Detect which cell encompasses the target text, then output its [X, Y] center coordinate. 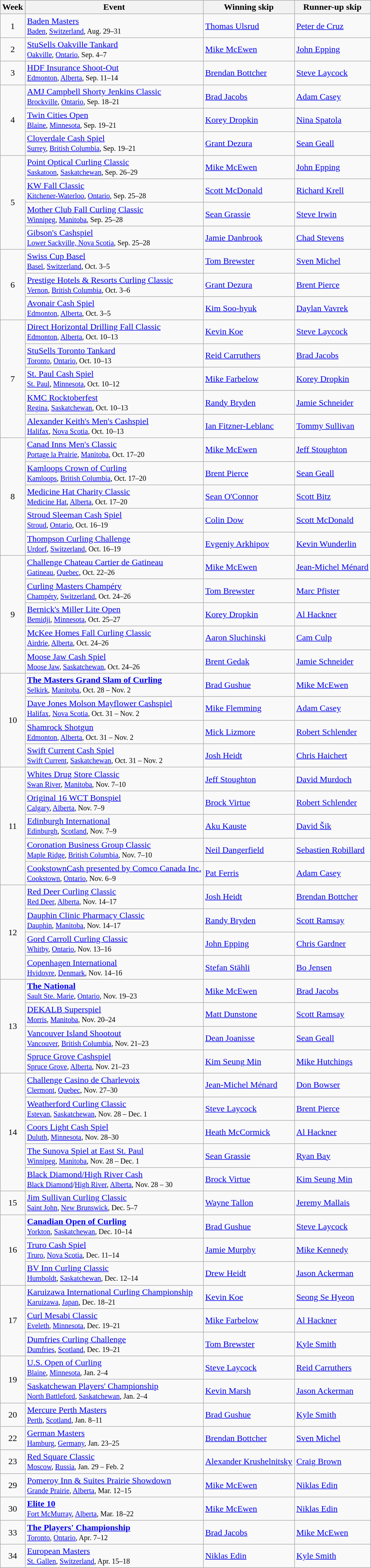
AMJ Campbell Shorty Jenkins Classic Brockville, Ontario, Sep. 18–21 [114, 96]
KW Fall Classic Kitchener-Waterloo, Ontario, Sep. 25–28 [114, 190]
Canadian Open of Curling Yorkton, Saskatchewan, Dec. 10–14 [114, 1226]
Coronation Business Group Classic Maple Ridge, British Columbia, Nov. 7–10 [114, 849]
DEKALB Superspiel Morris, Manitoba, Nov. 20–24 [114, 1014]
Kevin Wunderlin [332, 543]
Week [13, 7]
Medicine Hat Charity Classic Medicine Hat, Alberta, Oct. 17–20 [114, 496]
Scott Bitz [332, 496]
Avonair Cash Spiel Edmonton, Alberta, Oct. 3–5 [114, 308]
Stroud Sleeman Cash Spiel Stroud, Ontario, Oct. 16–19 [114, 520]
34 [13, 1556]
Coors Light Cash Spiel Duluth, Minnesota, Nov. 28–30 [114, 1132]
11 [13, 826]
Black Diamond/High River Cash Black Diamond/High River, Alberta, Nov. 28 – 30 [114, 1179]
Pomeroy Inn & Suites Prairie Showdown Grande Prairie, Alberta, Mar. 12–15 [114, 1486]
14 [13, 1132]
Pat Ferris [249, 873]
2 [13, 49]
Dumfries Curling Challenge Dumfries, Scotland, Dec. 19–21 [114, 1344]
Whites Drug Store Classic Swan River, Manitoba, Nov. 7–10 [114, 779]
Dave Jones Molson Mayflower Cashspiel Halifax, Nova Scotia, Oct. 31 – Nov. 2 [114, 708]
German Masters Hamburg, Germany, Jan. 23–25 [114, 1438]
Curling Masters Champéry Champéry, Switzerland, Oct. 24–26 [114, 590]
St. Paul Cash Spiel St. Paul, Minnesota, Oct. 10–12 [114, 379]
Edinburgh International Edinburgh, Scotland, Nov. 7–9 [114, 826]
Event [114, 7]
KMC Rocktoberfest Regina, Saskatchewan, Oct. 10–13 [114, 402]
9 [13, 614]
20 [13, 1415]
Brent Gedak [249, 661]
Chad Stevens [332, 237]
23 [13, 1462]
17 [13, 1321]
33 [13, 1533]
12 [13, 932]
BV Inn Curling Classic Humboldt, Saskatchewan, Dec. 12–14 [114, 1274]
Baden Masters Baden, Switzerland, Aug. 29–31 [114, 26]
16 [13, 1250]
Alexander Krushelnitsky [249, 1462]
Vancouver Island Shootout Vancouver, British Columbia, Nov. 21–23 [114, 1038]
Sean O'Connor [249, 496]
15 [13, 1203]
Chris Gardner [332, 944]
European Masters St. Gallen, Switzerland, Apr. 15–18 [114, 1556]
Challenge Casino de Charlevoix Clermont, Quebec, Nov. 27–30 [114, 1085]
5 [13, 202]
Mike Hutchings [332, 1061]
Richard Krell [332, 190]
4 [13, 120]
Cam Culp [332, 637]
Challenge Chateau Cartier de Gatineau Gatineau, Quebec, Oct. 22–26 [114, 567]
Sebastien Robillard [332, 849]
3 [13, 73]
David Šik [332, 826]
Jamie Murphy [249, 1250]
U.S. Open of Curling Blaine, Minnesota, Jan. 2–4 [114, 1368]
David Murdoch [332, 779]
Marc Pfister [332, 590]
19 [13, 1379]
Thompson Curling Challenge Urdorf, Switzerland, Oct. 16–19 [114, 543]
Thomas Ulsrud [249, 26]
7 [13, 379]
CookstownCash presented by Comco Canada Inc. Cookstown, Ontario, Nov. 6–9 [114, 873]
Mother Club Fall Curling Classic Winnipeg, Manitoba, Sep. 25–28 [114, 214]
8 [13, 496]
Canad Inns Men's Classic Portage la Prairie, Manitoba, Oct. 17–20 [114, 449]
Prestige Hotels & Resorts Curling Classic Vernon, British Columbia, Oct. 3–6 [114, 284]
Weatherford Curling Classic Estevan, Saskatchewan, Nov. 28 – Dec. 1 [114, 1109]
Copenhagen International Hvidovre, Denmark, Nov. 14–16 [114, 967]
Karuizawa International Curling Championship Karuizawa, Japan, Dec. 18–21 [114, 1297]
Kevin Marsh [249, 1391]
Kim Soo-hyuk [249, 308]
Evgeniy Arkhipov [249, 543]
Don Bowser [332, 1085]
Swiss Cup Basel Basel, Switzerland, Oct. 3–5 [114, 261]
Truro Cash Spiel Truro, Nova Scotia, Dec. 11–14 [114, 1250]
StuSells Oakville Tankard Oakville, Ontario, Sep. 4–7 [114, 49]
Daylan Vavrek [332, 308]
Tommy Sullivan [332, 426]
Chris Haichert [332, 755]
The National Sault Ste. Marie, Ontario, Nov. 19–23 [114, 991]
Spruce Grove Cashspiel Spruce Grove, Alberta, Nov. 21–23 [114, 1061]
Steve Irwin [332, 214]
Swift Current Cash Spiel Swift Current, Saskatchewan, Oct. 31 – Nov. 2 [114, 755]
Mike Flemming [249, 708]
Cloverdale Cash Spiel Surrey, British Columbia, Sep. 19–21 [114, 143]
Wayne Tallon [249, 1203]
Elite 10 Fort McMurray, Alberta, Mar. 18–22 [114, 1509]
Alexander Keith's Men's Cashspiel Halifax, Nova Scotia, Oct. 10–13 [114, 426]
Direct Horizontal Drilling Fall Classic Edmonton, Alberta, Oct. 10–13 [114, 332]
Original 16 WCT Bonspiel Calgary, Alberta, Nov. 7–9 [114, 802]
StuSells Toronto Tankard Toronto, Ontario, Oct. 10–13 [114, 355]
29 [13, 1486]
22 [13, 1438]
13 [13, 1026]
Point Optical Curling Classic Saskatoon, Saskatchewan, Sep. 26–29 [114, 167]
Gord Carroll Curling Classic Whitby, Ontario, Nov. 13–16 [114, 944]
McKee Homes Fall Curling Classic Airdrie, Alberta, Oct. 24–26 [114, 637]
Kamloops Crown of Curling Kamloops, British Columbia, Oct. 17–20 [114, 473]
Bo Jensen [332, 967]
Curl Mesabi Classic Eveleth, Minnesota, Dec. 19–21 [114, 1321]
6 [13, 284]
Drew Heidt [249, 1274]
Colin Dow [249, 520]
Twin Cities Open Blaine, Minnesota, Sep. 19–21 [114, 120]
The Players' Championship Toronto, Ontario, Apr. 7–12 [114, 1533]
Shamrock Shotgun Edmonton, Alberta, Oct. 31 – Nov. 2 [114, 732]
Gibson's Cashspiel Lower Sackville, Nova Scotia, Sep. 25–28 [114, 237]
Neil Dangerfield [249, 849]
Runner-up skip [332, 7]
Dauphin Clinic Pharmacy Classic Dauphin, Manitoba, Nov. 14–17 [114, 920]
Mike Kennedy [332, 1250]
Moose Jaw Cash Spiel Moose Jaw, Saskatchewan, Oct. 24–26 [114, 661]
10 [13, 720]
HDF Insurance Shoot-Out Edmonton, Alberta, Sep. 11–14 [114, 73]
The Sunova Spiel at East St. Paul Winnipeg, Manitoba, Nov. 28 – Dec. 1 [114, 1156]
The Masters Grand Slam of Curling Selkirk, Manitoba, Oct. 28 – Nov. 2 [114, 685]
Nina Spatola [332, 120]
30 [13, 1509]
Matt Dunstone [249, 1014]
Jeremy Mallais [332, 1203]
Jamie Danbrook [249, 237]
1 [13, 26]
Aaron Sluchinski [249, 637]
Jim Sullivan Curling Classic Saint John, New Brunswick, Dec. 5–7 [114, 1203]
Saskatchewan Players' Championship North Battleford, Saskatchewan, Jan. 2–4 [114, 1391]
Dean Joanisse [249, 1038]
Mercure Perth Masters Perth, Scotland, Jan. 8–11 [114, 1415]
Aku Kauste [249, 826]
Ryan Bay [332, 1156]
Heath McCormick [249, 1132]
Peter de Cruz [332, 26]
Ian Fitzner-Leblanc [249, 426]
Red Deer Curling Classic Red Deer, Alberta, Nov. 14–17 [114, 897]
Red Square Classic Moscow, Russia, Jan. 29 – Feb. 2 [114, 1462]
Mick Lizmore [249, 732]
Craig Brown [332, 1462]
Bernick's Miller Lite Open Bemidji, Minnesota, Oct. 25–27 [114, 614]
Seong Se Hyeon [332, 1297]
Winning skip [249, 7]
Stefan Stähli [249, 967]
